For the text-containing cell, return its midpoint in [x, y] coordinate format. 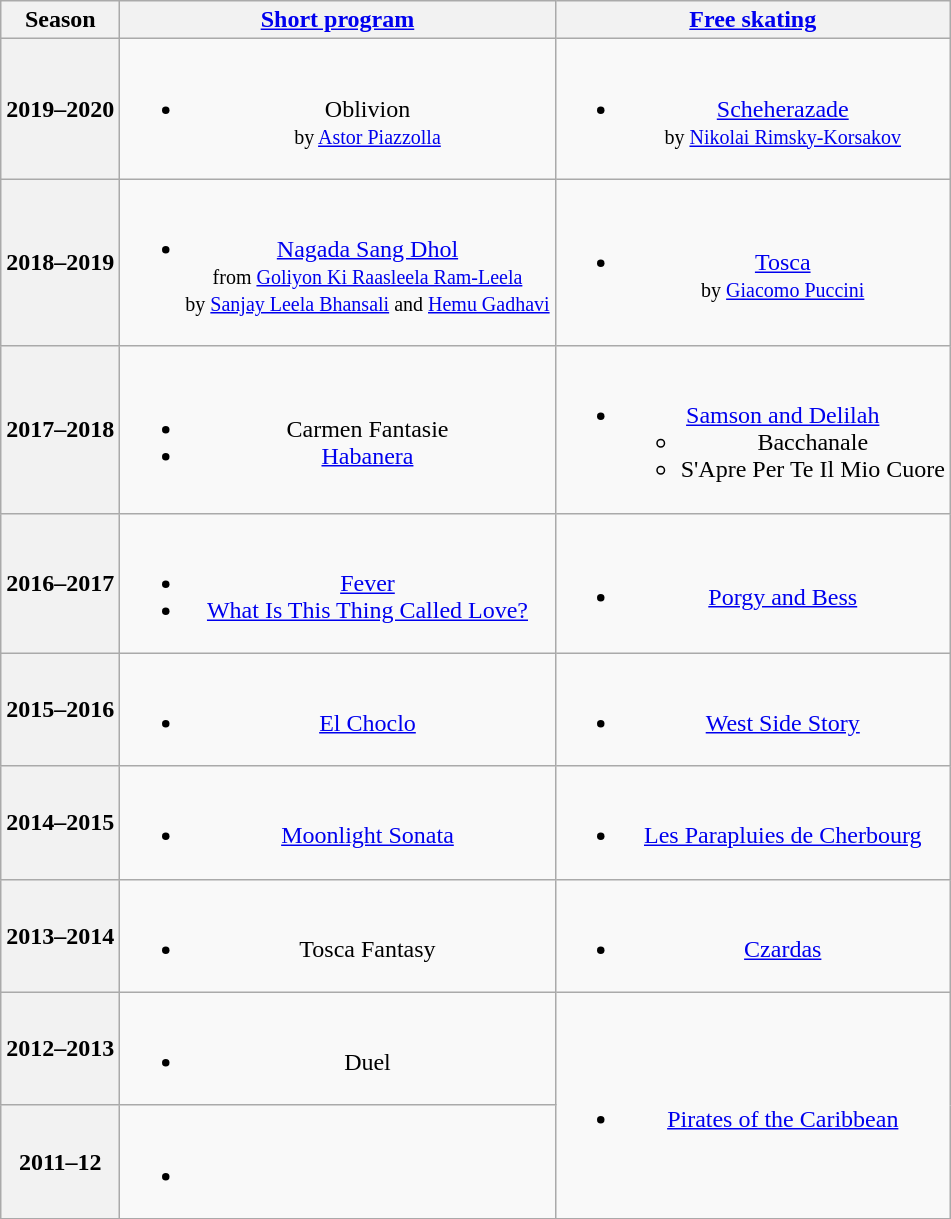
Samson and Delilah BacchanaleS'Apre Per Te Il Mio Cuore [752, 430]
Porgy and Bess [752, 583]
Season [60, 20]
Scheherazade by Nikolai Rimsky-Korsakov [752, 109]
2015–2016 [60, 710]
2013–2014 [60, 936]
Tosca Fantasy [338, 936]
2017–2018 [60, 430]
Pirates of the Caribbean [752, 1105]
Duel [338, 1048]
Moonlight Sonata [338, 822]
2019–2020 [60, 109]
Tosca by Giacomo Puccini [752, 262]
West Side Story [752, 710]
2018–2019 [60, 262]
Free skating [752, 20]
Fever What Is This Thing Called Love? [338, 583]
Nagada Sang Dhol from Goliyon Ki Raasleela Ram-Leela by Sanjay Leela Bhansali and Hemu Gadhavi [338, 262]
Oblivion by Astor Piazzolla [338, 109]
2016–2017 [60, 583]
Carmen Fantasie Habanera [338, 430]
2012–2013 [60, 1048]
El Choclo [338, 710]
2014–2015 [60, 822]
Les Parapluies de Cherbourg [752, 822]
Short program [338, 20]
Czardas [752, 936]
2011–12 [60, 1162]
